Extract the [x, y] coordinate from the center of the cell holding the provided text.  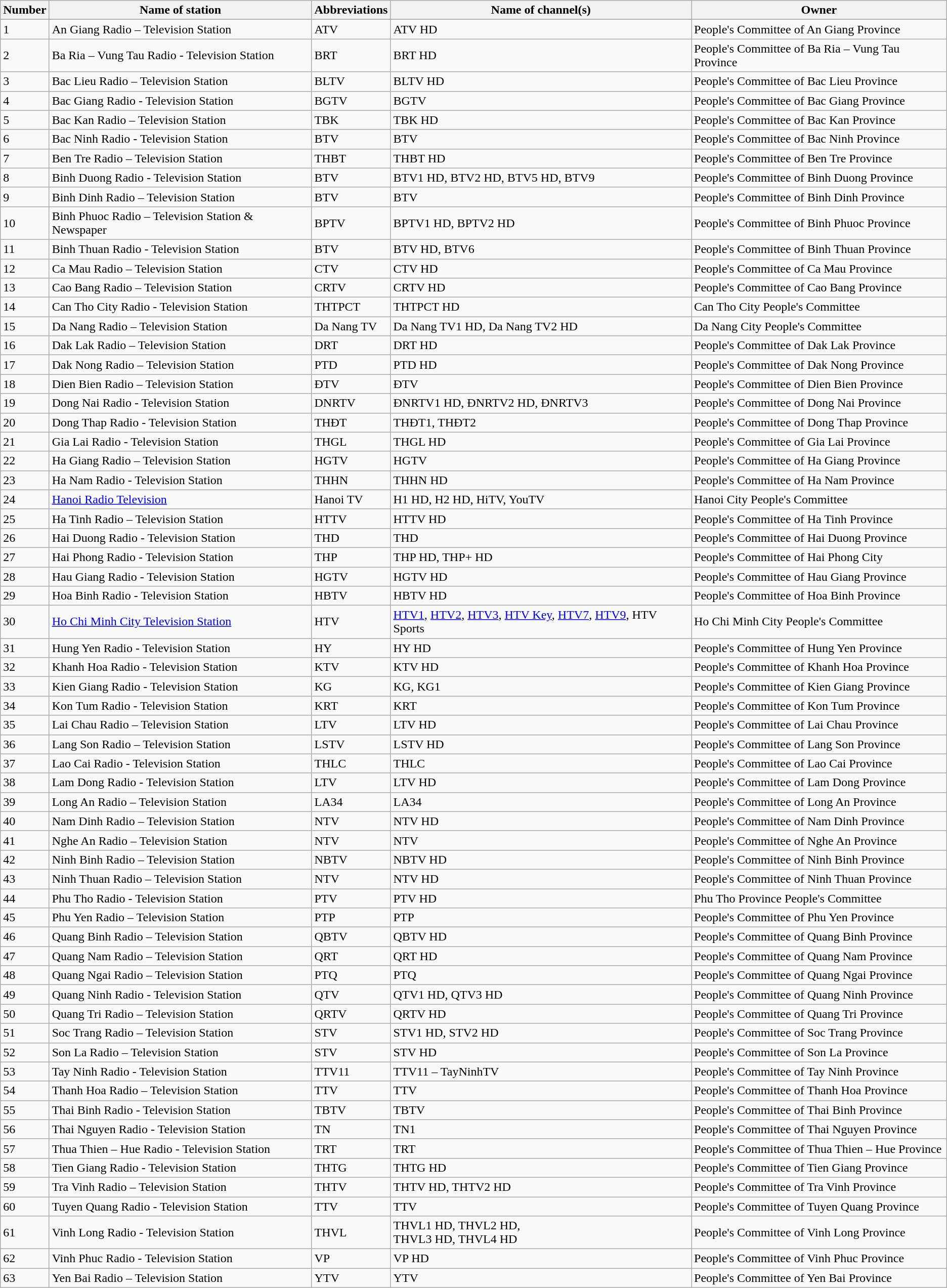
CTV [351, 269]
Kien Giang Radio - Television Station [180, 686]
40 [25, 821]
16 [25, 346]
HY [351, 648]
28 [25, 576]
54 [25, 1091]
Binh Duong Radio - Television Station [180, 178]
HGTV HD [541, 576]
People's Committee of Thua Thien – Hue Province [819, 1148]
Ninh Thuan Radio – Television Station [180, 879]
BRT [351, 56]
50 [25, 1014]
43 [25, 879]
HTV1, HTV2, HTV3, HTV Key, HTV7, HTV9, HTV Sports [541, 622]
Hanoi City People's Committee [819, 499]
41 [25, 840]
53 [25, 1071]
HTTV [351, 519]
ATV [351, 29]
Ca Mau Radio – Television Station [180, 269]
QTV1 HD, QTV3 HD [541, 995]
PTV [351, 898]
TBK [351, 120]
Nam Dinh Radio – Television Station [180, 821]
QRTV HD [541, 1014]
THTV [351, 1187]
Abbreviations [351, 10]
PTV HD [541, 898]
NBTV [351, 860]
THTPCT [351, 307]
People's Committee of Tra Vinh Province [819, 1187]
52 [25, 1052]
32 [25, 667]
46 [25, 937]
People's Committee of Tay Ninh Province [819, 1071]
People's Committee of Hai Duong Province [819, 538]
People's Committee of Quang Ninh Province [819, 995]
People's Committee of Vinh Long Province [819, 1232]
THBT [351, 158]
DNRTV [351, 403]
THTV HD, THTV2 HD [541, 1187]
Binh Dinh Radio – Television Station [180, 197]
STV HD [541, 1052]
People's Committee of Hoa Binh Province [819, 596]
KTV [351, 667]
VP [351, 1259]
VP HD [541, 1259]
People's Committee of Lai Chau Province [819, 725]
Khanh Hoa Radio - Television Station [180, 667]
Da Nang City People's Committee [819, 326]
Quang Tri Radio – Television Station [180, 1014]
THTPCT HD [541, 307]
38 [25, 783]
15 [25, 326]
Owner [819, 10]
People's Committee of Kon Tum Province [819, 706]
2 [25, 56]
Phu Tho Radio - Television Station [180, 898]
Ben Tre Radio – Television Station [180, 158]
Ho Chi Minh City Television Station [180, 622]
PTD [351, 365]
QBTV [351, 937]
People's Committee of Ca Mau Province [819, 269]
24 [25, 499]
Lang Son Radio – Television Station [180, 744]
HBTV [351, 596]
CRTV [351, 288]
People's Committee of Thai Binh Province [819, 1110]
TN [351, 1129]
BRT HD [541, 56]
Hung Yen Radio - Television Station [180, 648]
People's Committee of Ha Giang Province [819, 461]
People's Committee of Dong Thap Province [819, 422]
Thua Thien – Hue Radio - Television Station [180, 1148]
31 [25, 648]
QBTV HD [541, 937]
THGL HD [541, 442]
6 [25, 139]
Can Tho City Radio - Television Station [180, 307]
Thai Nguyen Radio - Television Station [180, 1129]
People's Committee of Dak Lak Province [819, 346]
HTV [351, 622]
TTV11 – TayNinhTV [541, 1071]
People's Committee of Ba Ria – Vung Tau Province [819, 56]
People's Committee of Binh Dinh Province [819, 197]
58 [25, 1168]
H1 HD, H2 HD, HiTV, YouTV [541, 499]
Binh Thuan Radio - Television Station [180, 249]
29 [25, 596]
Da Nang TV1 HD, Da Nang TV2 HD [541, 326]
19 [25, 403]
DRT HD [541, 346]
Vinh Long Radio - Television Station [180, 1232]
Dak Lak Radio – Television Station [180, 346]
STV1 HD, STV2 HD [541, 1033]
People's Committee of Lam Dong Province [819, 783]
People's Committee of Khanh Hoa Province [819, 667]
36 [25, 744]
People's Committee of Bac Kan Province [819, 120]
Hanoi Radio Television [180, 499]
People's Committee of Thai Nguyen Province [819, 1129]
9 [25, 197]
ĐNRTV1 HD, ĐNRTV2 HD, ĐNRTV3 [541, 403]
Phu Yen Radio – Television Station [180, 918]
25 [25, 519]
BPTV [351, 223]
People's Committee of Soc Trang Province [819, 1033]
HY HD [541, 648]
Name of channel(s) [541, 10]
Tien Giang Radio - Television Station [180, 1168]
BLTV HD [541, 81]
47 [25, 956]
Quang Ngai Radio – Television Station [180, 975]
THĐT [351, 422]
Ha Giang Radio – Television Station [180, 461]
People's Committee of Nam Dinh Province [819, 821]
Hau Giang Radio - Television Station [180, 576]
BPTV1 HD, BPTV2 HD [541, 223]
7 [25, 158]
Quang Binh Radio – Television Station [180, 937]
People's Committee of Binh Thuan Province [819, 249]
THVL [351, 1232]
People's Committee of Dong Nai Province [819, 403]
Yen Bai Radio – Television Station [180, 1278]
People's Committee of Dien Bien Province [819, 384]
An Giang Radio – Television Station [180, 29]
Ba Ria – Vung Tau Radio - Television Station [180, 56]
People's Committee of Thanh Hoa Province [819, 1091]
People's Committee of Hung Yen Province [819, 648]
THVL1 HD, THVL2 HD,THVL3 HD, THVL4 HD [541, 1232]
Da Nang Radio – Television Station [180, 326]
61 [25, 1232]
THTG HD [541, 1168]
5 [25, 120]
Quang Ninh Radio - Television Station [180, 995]
QRT [351, 956]
Number [25, 10]
BLTV [351, 81]
THP HD, THP+ HD [541, 557]
People's Committee of Gia Lai Province [819, 442]
People's Committee of Binh Phuoc Province [819, 223]
Nghe An Radio – Television Station [180, 840]
QTV [351, 995]
60 [25, 1207]
42 [25, 860]
Soc Trang Radio – Television Station [180, 1033]
Can Tho City People's Committee [819, 307]
14 [25, 307]
8 [25, 178]
NBTV HD [541, 860]
12 [25, 269]
KG, KG1 [541, 686]
People's Committee of Dak Nong Province [819, 365]
Binh Phuoc Radio – Television Station & Newspaper [180, 223]
57 [25, 1148]
Tra Vinh Radio – Television Station [180, 1187]
People's Committee of Lang Son Province [819, 744]
Hai Phong Radio - Television Station [180, 557]
People's Committee of Tien Giang Province [819, 1168]
Hai Duong Radio - Television Station [180, 538]
35 [25, 725]
People's Committee of Nghe An Province [819, 840]
THTG [351, 1168]
People's Committee of Tuyen Quang Province [819, 1207]
17 [25, 365]
Son La Radio – Television Station [180, 1052]
People's Committee of Cao Bang Province [819, 288]
20 [25, 422]
4 [25, 101]
22 [25, 461]
48 [25, 975]
Bac Lieu Radio – Television Station [180, 81]
THHN HD [541, 480]
37 [25, 763]
63 [25, 1278]
TTV11 [351, 1071]
49 [25, 995]
26 [25, 538]
Bac Ninh Radio - Television Station [180, 139]
Dak Nong Radio – Television Station [180, 365]
Ha Nam Radio - Television Station [180, 480]
Phu Tho Province People's Committee [819, 898]
People's Committee of Bac Lieu Province [819, 81]
THHN [351, 480]
30 [25, 622]
People's Committee of Bac Giang Province [819, 101]
34 [25, 706]
TN1 [541, 1129]
People's Committee of Yen Bai Province [819, 1278]
Da Nang TV [351, 326]
39 [25, 802]
People's Committee of Vinh Phuc Province [819, 1259]
PTD HD [541, 365]
People's Committee of Quang Tri Province [819, 1014]
18 [25, 384]
People's Committee of Hau Giang Province [819, 576]
People's Committee of Lao Cai Province [819, 763]
62 [25, 1259]
BTV HD, BTV6 [541, 249]
33 [25, 686]
THĐT1, THĐT2 [541, 422]
13 [25, 288]
Thanh Hoa Radio – Television Station [180, 1091]
People's Committee of Ha Nam Province [819, 480]
Gia Lai Radio - Television Station [180, 442]
HTTV HD [541, 519]
Quang Nam Radio – Television Station [180, 956]
Vinh Phuc Radio - Television Station [180, 1259]
People's Committee of Ninh Thuan Province [819, 879]
Lam Dong Radio - Television Station [180, 783]
Lao Cai Radio - Television Station [180, 763]
KG [351, 686]
People's Committee of Ha Tinh Province [819, 519]
Tuyen Quang Radio - Television Station [180, 1207]
59 [25, 1187]
CTV HD [541, 269]
People's Committee of Kien Giang Province [819, 686]
HBTV HD [541, 596]
People's Committee of Bac Ninh Province [819, 139]
People's Committee of Hai Phong City [819, 557]
Cao Bang Radio – Television Station [180, 288]
BTV1 HD, BTV2 HD, BTV5 HD, BTV9 [541, 178]
People's Committee of Ben Tre Province [819, 158]
Hoa Binh Radio - Television Station [180, 596]
People's Committee of Quang Nam Province [819, 956]
Ninh Binh Radio – Television Station [180, 860]
TBK HD [541, 120]
People's Committee of Quang Ngai Province [819, 975]
10 [25, 223]
Long An Radio – Television Station [180, 802]
CRTV HD [541, 288]
People's Committee of Long An Province [819, 802]
People's Committee of Phu Yen Province [819, 918]
ATV HD [541, 29]
Tay Ninh Radio - Television Station [180, 1071]
Kon Tum Radio - Television Station [180, 706]
45 [25, 918]
Ho Chi Minh City People's Committee [819, 622]
QRTV [351, 1014]
DRT [351, 346]
Dong Thap Radio - Television Station [180, 422]
People's Committee of Ninh Binh Province [819, 860]
21 [25, 442]
People's Committee of Binh Duong Province [819, 178]
KTV HD [541, 667]
THP [351, 557]
Lai Chau Radio – Television Station [180, 725]
3 [25, 81]
Dien Bien Radio – Television Station [180, 384]
People's Committee of An Giang Province [819, 29]
THBT HD [541, 158]
Name of station [180, 10]
THGL [351, 442]
Dong Nai Radio - Television Station [180, 403]
1 [25, 29]
56 [25, 1129]
LSTV HD [541, 744]
44 [25, 898]
People's Committee of Son La Province [819, 1052]
Hanoi TV [351, 499]
People's Committee of Quang Binh Province [819, 937]
23 [25, 480]
QRT HD [541, 956]
Ha Tinh Radio – Television Station [180, 519]
27 [25, 557]
LSTV [351, 744]
Bac Giang Radio - Television Station [180, 101]
Thai Binh Radio - Television Station [180, 1110]
51 [25, 1033]
11 [25, 249]
55 [25, 1110]
Bac Kan Radio – Television Station [180, 120]
